Identify which cell holds the provided text, then report its (x, y) central coordinate. 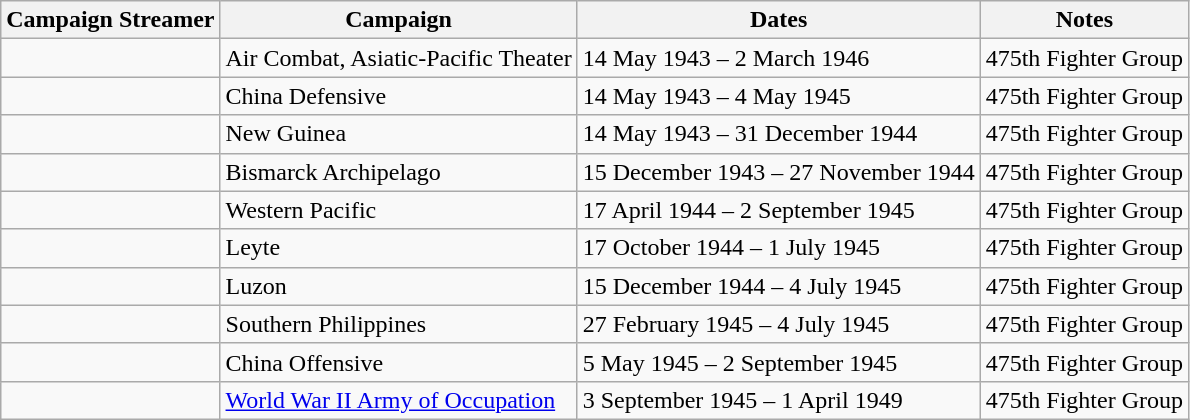
5 May 1945 – 2 September 1945 (778, 362)
27 February 1945 – 4 July 1945 (778, 324)
15 December 1943 – 27 November 1944 (778, 172)
Air Combat, Asiatic-Pacific Theater (398, 58)
World War II Army of Occupation (398, 400)
3 September 1945 – 1 April 1949 (778, 400)
New Guinea (398, 134)
Southern Philippines (398, 324)
Campaign (398, 20)
17 October 1944 – 1 July 1945 (778, 248)
Luzon (398, 286)
14 May 1943 – 2 March 1946 (778, 58)
Notes (1084, 20)
Western Pacific (398, 210)
14 May 1943 – 31 December 1944 (778, 134)
Campaign Streamer (110, 20)
15 December 1944 – 4 July 1945 (778, 286)
Dates (778, 20)
China Offensive (398, 362)
Bismarck Archipelago (398, 172)
14 May 1943 – 4 May 1945 (778, 96)
17 April 1944 – 2 September 1945 (778, 210)
Leyte (398, 248)
China Defensive (398, 96)
